Locate the cell with the specified text and output its (X, Y) center coordinate. 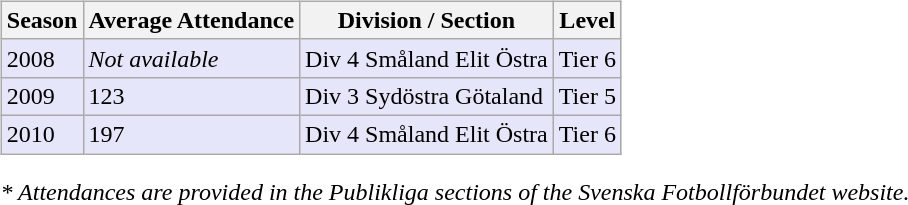
123 (192, 96)
Tier 5 (587, 96)
Not available (192, 58)
197 (192, 134)
Division / Section (427, 20)
Season (42, 20)
2009 (42, 96)
2008 (42, 58)
Level (587, 20)
2010 (42, 134)
Average Attendance (192, 20)
Div 3 Sydöstra Götaland (427, 96)
